Scan for the cell matching the given text and deliver its (X, Y) coordinate at center. 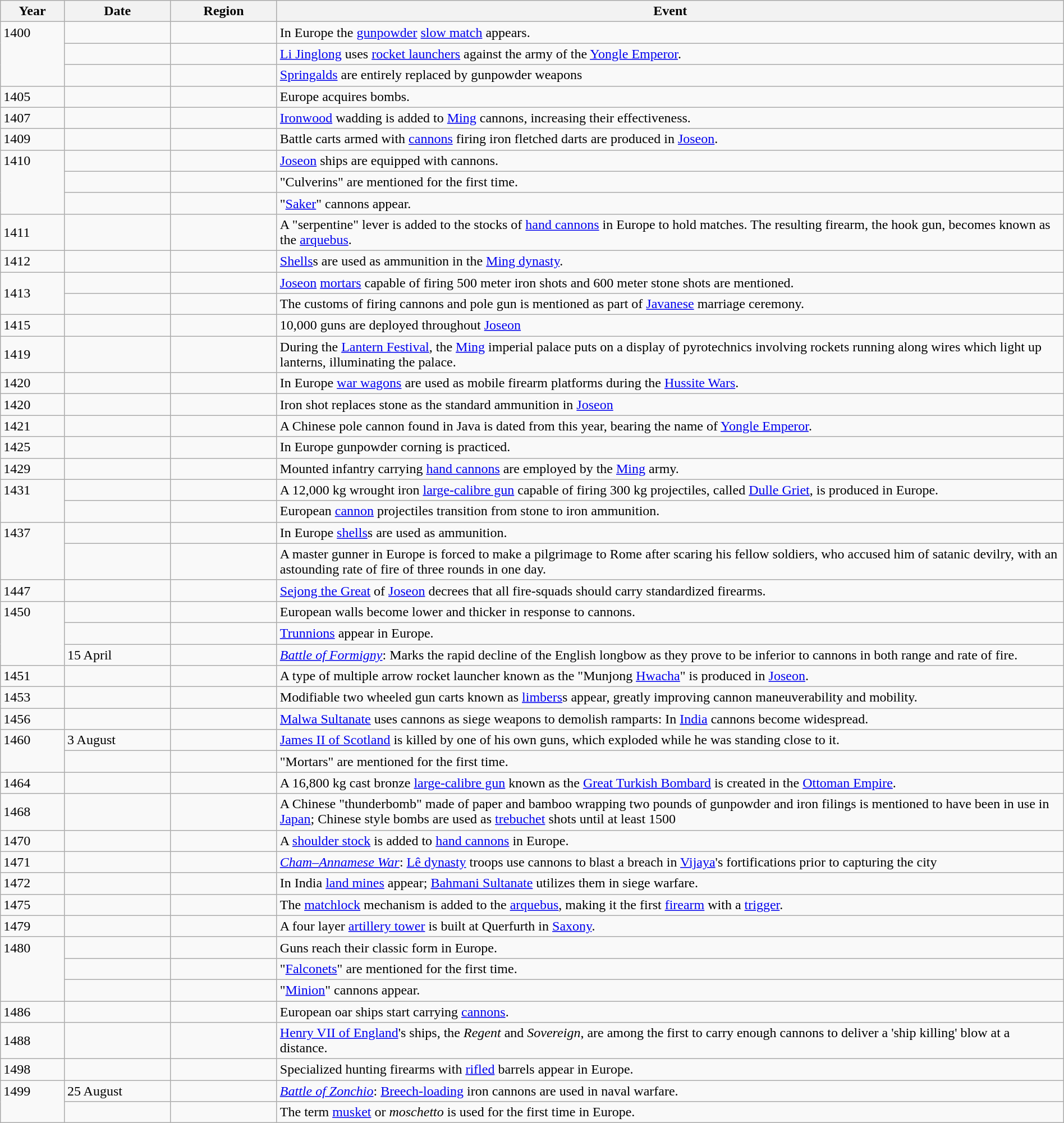
Henry VII of England's ships, the Regent and Sovereign, are among the first to carry enough cannons to deliver a 'ship killing' blow at a distance. (670, 1041)
15 April (117, 655)
Shellss are used as ammunition in the Ming dynasty. (670, 261)
In Europe war wagons are used as mobile firearm platforms during the Hussite Wars. (670, 383)
1453 (33, 698)
1419 (33, 355)
Trunnions appear in Europe. (670, 633)
1470 (33, 841)
Battle carts armed with cannons firing iron fletched darts are produced in Joseon. (670, 139)
James II of Scotland is killed by one of his own guns, which exploded while he was standing close to it. (670, 740)
Ironwood wadding is added to Ming cannons, increasing their effectiveness. (670, 118)
Event (670, 11)
3 August (117, 740)
The customs of firing cannons and pole gun is mentioned as part of Javanese marriage ceremony. (670, 304)
A four layer artillery tower is built at Querfurth in Saxony. (670, 926)
Battle of Zonchio: Breech-loading iron cannons are used in naval warfare. (670, 1091)
Date (117, 11)
1460 (33, 751)
Joseon ships are equipped with cannons. (670, 161)
1447 (33, 590)
1456 (33, 719)
"Culverins" are mentioned for the first time. (670, 182)
Region (223, 11)
1431 (33, 501)
Modifiable two wheeled gun carts known as limberss appear, greatly improving cannon maneuverability and mobility. (670, 698)
1400 (33, 54)
1488 (33, 1041)
1407 (33, 118)
1450 (33, 633)
In India land mines appear; Bahmani Sultanate utilizes them in siege warfare. (670, 883)
A type of multiple arrow rocket launcher known as the "Munjong Hwacha" is produced in Joseon. (670, 676)
10,000 guns are deployed throughout Joseon (670, 326)
The term musket or moschetto is used for the first time in Europe. (670, 1112)
A 12,000 kg wrought iron large-calibre gun capable of firing 300 kg projectiles, called Dulle Griet, is produced in Europe. (670, 490)
In Europe gunpowder corning is practiced. (670, 447)
Specialized hunting firearms with rifled barrels appear in Europe. (670, 1070)
1405 (33, 97)
1486 (33, 1012)
Europe acquires bombs. (670, 97)
1451 (33, 676)
1437 (33, 551)
Malwa Sultanate uses cannons as siege weapons to demolish ramparts: In India cannons become widespread. (670, 719)
In Europe shellss are used as ammunition. (670, 533)
1425 (33, 447)
Cham–Annamese War: Lê dynasty troops use cannons to blast a breach in Vijaya's fortifications prior to capturing the city (670, 862)
A shoulder stock is added to hand cannons in Europe. (670, 841)
Li Jinglong uses rocket launchers against the army of the Yongle Emperor. (670, 54)
In Europe the gunpowder slow match appears. (670, 33)
The matchlock mechanism is added to the arquebus, making it the first firearm with a trigger. (670, 905)
1421 (33, 426)
A 16,800 kg cast bronze large-calibre gun known as the Great Turkish Bombard is created in the Ottoman Empire. (670, 783)
1429 (33, 469)
Sejong the Great of Joseon decrees that all fire-squads should carry standardized firearms. (670, 590)
Iron shot replaces stone as the standard ammunition in Joseon (670, 405)
European walls become lower and thicker in response to cannons. (670, 612)
1413 (33, 293)
1409 (33, 139)
25 August (117, 1091)
Year (33, 11)
"Falconets" are mentioned for the first time. (670, 969)
1498 (33, 1070)
Joseon mortars capable of firing 500 meter iron shots and 600 meter stone shots are mentioned. (670, 282)
1464 (33, 783)
"Minion" cannons appear. (670, 990)
1471 (33, 862)
Springalds are entirely replaced by gunpowder weapons (670, 75)
1479 (33, 926)
Guns reach their classic form in Europe. (670, 947)
1475 (33, 905)
1480 (33, 969)
Battle of Formigny: Marks the rapid decline of the English longbow as they prove to be inferior to cannons in both range and rate of fire. (670, 655)
1472 (33, 883)
1415 (33, 326)
European cannon projectiles transition from stone to iron ammunition. (670, 511)
A Chinese pole cannon found in Java is dated from this year, bearing the name of Yongle Emperor. (670, 426)
1412 (33, 261)
1410 (33, 182)
"Mortars" are mentioned for the first time. (670, 762)
"Saker" cannons appear. (670, 203)
1468 (33, 812)
Mounted infantry carrying hand cannons are employed by the Ming army. (670, 469)
1411 (33, 232)
1499 (33, 1102)
European oar ships start carrying cannons. (670, 1012)
